Find where the given text appears and provide that cell's center as (X, Y) coordinate. 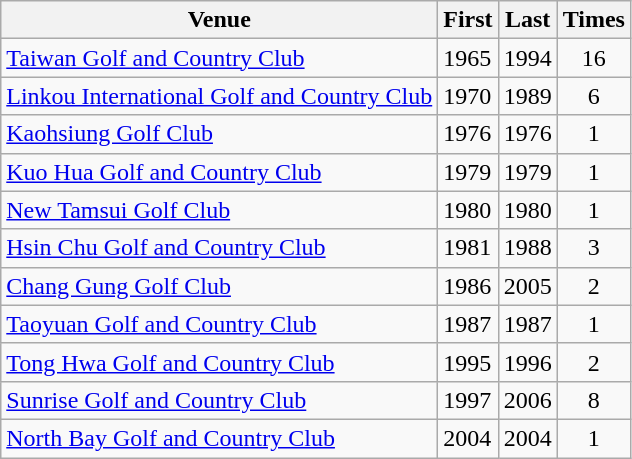
1997 (468, 400)
Linkou International Golf and Country Club (220, 96)
First (468, 20)
Chang Gung Golf Club (220, 286)
2005 (528, 286)
1970 (468, 96)
Venue (220, 20)
1965 (468, 58)
16 (594, 58)
2006 (528, 400)
6 (594, 96)
1995 (468, 362)
Taoyuan Golf and Country Club (220, 324)
New Tamsui Golf Club (220, 210)
1981 (468, 248)
Kuo Hua Golf and Country Club (220, 172)
1989 (528, 96)
Tong Hwa Golf and Country Club (220, 362)
1986 (468, 286)
1996 (528, 362)
Taiwan Golf and Country Club (220, 58)
1988 (528, 248)
Sunrise Golf and Country Club (220, 400)
Last (528, 20)
8 (594, 400)
1994 (528, 58)
3 (594, 248)
Times (594, 20)
Kaohsiung Golf Club (220, 134)
Hsin Chu Golf and Country Club (220, 248)
North Bay Golf and Country Club (220, 438)
